Identify which cell holds the provided text, then report its (x, y) central coordinate. 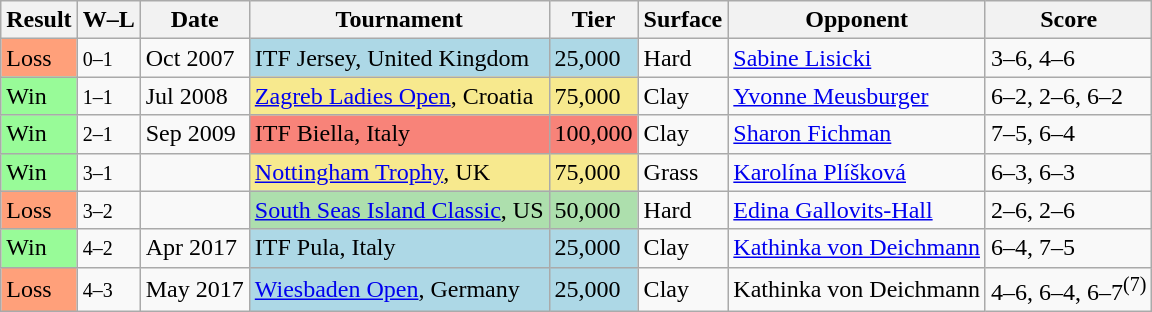
4–3 (108, 290)
ITF Pula, Italy (399, 248)
ITF Jersey, United Kingdom (399, 58)
ITF Biella, Italy (399, 134)
Sep 2009 (194, 134)
Sabine Lisicki (857, 58)
2–6, 2–6 (1068, 210)
Tournament (399, 20)
Score (1068, 20)
0–1 (108, 58)
Karolína Plíšková (857, 172)
Nottingham Trophy, UK (399, 172)
Grass (683, 172)
3–6, 4–6 (1068, 58)
6–4, 7–5 (1068, 248)
Tier (594, 20)
4–6, 6–4, 6–7(7) (1068, 290)
3–2 (108, 210)
3–1 (108, 172)
1–1 (108, 96)
Opponent (857, 20)
Edina Gallovits-Hall (857, 210)
6–3, 6–3 (1068, 172)
W–L (108, 20)
4–2 (108, 248)
100,000 (594, 134)
May 2017 (194, 290)
50,000 (594, 210)
Result (39, 20)
Date (194, 20)
Wiesbaden Open, Germany (399, 290)
South Seas Island Classic, US (399, 210)
Oct 2007 (194, 58)
Jul 2008 (194, 96)
Zagreb Ladies Open, Croatia (399, 96)
7–5, 6–4 (1068, 134)
6–2, 2–6, 6–2 (1068, 96)
Surface (683, 20)
Yvonne Meusburger (857, 96)
Apr 2017 (194, 248)
Sharon Fichman (857, 134)
2–1 (108, 134)
